Scan for the cell matching the given text and deliver its [X, Y] coordinate at center. 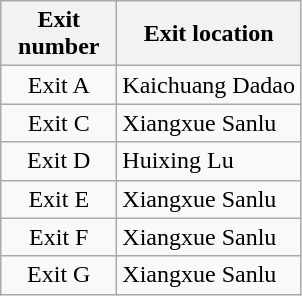
Exit A [59, 85]
Exit C [59, 123]
Exit D [59, 161]
Kaichuang Dadao [209, 85]
Exit number [59, 34]
Exit E [59, 199]
Exit G [59, 275]
Huixing Lu [209, 161]
Exit F [59, 237]
Exit location [209, 34]
